Output the (X, Y) coordinate of the center of the cell containing the given text.  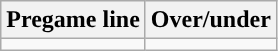
Pregame line (74, 20)
Over/under (210, 20)
